Scan for the cell matching the given text and deliver its (X, Y) coordinate at center. 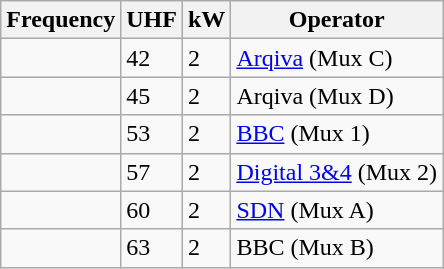
BBC (Mux 1) (337, 134)
60 (152, 210)
Operator (337, 20)
SDN (Mux A) (337, 210)
Arqiva (Mux D) (337, 96)
kW (206, 20)
45 (152, 96)
UHF (152, 20)
63 (152, 248)
BBC (Mux B) (337, 248)
53 (152, 134)
57 (152, 172)
Frequency (61, 20)
Arqiva (Mux C) (337, 58)
42 (152, 58)
Digital 3&4 (Mux 2) (337, 172)
